Capture the cell that displays the provided text and extract its (x, y) central coordinate. 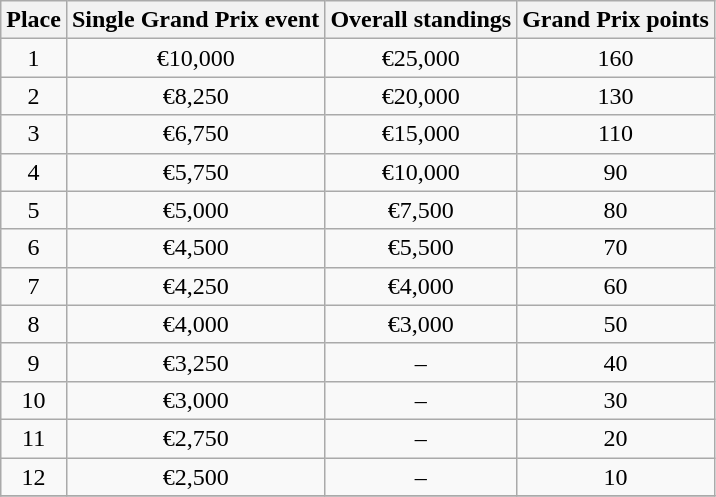
6 (34, 248)
€8,250 (195, 96)
€6,750 (195, 134)
Grand Prix points (616, 20)
8 (34, 324)
3 (34, 134)
€25,000 (421, 58)
7 (34, 286)
€2,500 (195, 477)
11 (34, 438)
40 (616, 362)
30 (616, 400)
4 (34, 172)
€4,250 (195, 286)
Single Grand Prix event (195, 20)
50 (616, 324)
160 (616, 58)
€20,000 (421, 96)
€7,500 (421, 210)
9 (34, 362)
€5,000 (195, 210)
20 (616, 438)
€3,250 (195, 362)
€5,750 (195, 172)
60 (616, 286)
Overall standings (421, 20)
130 (616, 96)
12 (34, 477)
70 (616, 248)
110 (616, 134)
Place (34, 20)
90 (616, 172)
€4,500 (195, 248)
1 (34, 58)
€5,500 (421, 248)
80 (616, 210)
€15,000 (421, 134)
€2,750 (195, 438)
5 (34, 210)
2 (34, 96)
